Return (x, y) of the center of cell containing provided text 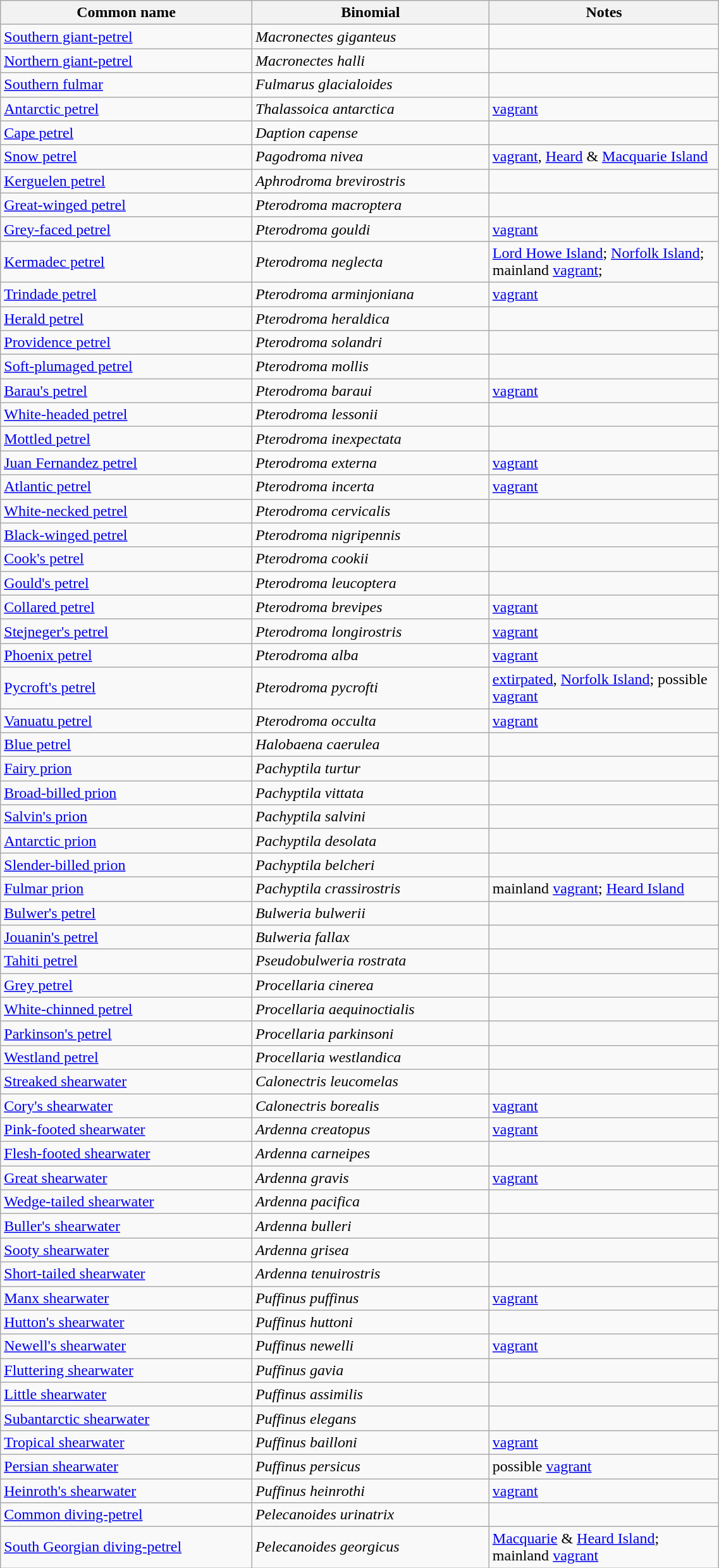
Collared petrel (126, 607)
Herald petrel (126, 318)
Aphrodroma brevirostris (371, 181)
Puffinus elegans (371, 1418)
vagrant, Heard & Macquarie Island (604, 157)
Procellaria westlandica (371, 1057)
Notes (604, 13)
Short-tailed shearwater (126, 1274)
Ardenna creatopus (371, 1130)
Pterodroma longirostris (371, 631)
Pachyptila vittata (371, 793)
Pachyptila salvini (371, 817)
Puffinus heinrothi (371, 1490)
Parkinson's petrel (126, 1033)
Great shearwater (126, 1178)
Northern giant-petrel (126, 61)
Pterodroma inexpectata (371, 439)
Macquarie & Heard Island; mainland vagrant (604, 1548)
Salvin's prion (126, 817)
South Georgian diving-petrel (126, 1548)
Pagodroma nivea (371, 157)
Pseudobulweria rostrata (371, 961)
Cory's shearwater (126, 1106)
Pachyptila turtur (371, 769)
Great-winged petrel (126, 205)
Stejneger's petrel (126, 631)
Newell's shearwater (126, 1346)
Pterodroma macroptera (371, 205)
Southern giant-petrel (126, 37)
Southern fulmar (126, 85)
Ardenna pacifica (371, 1202)
Pink-footed shearwater (126, 1130)
Pterodroma mollis (371, 367)
mainland vagrant; Heard Island (604, 889)
Barau's petrel (126, 391)
Blue petrel (126, 745)
Sooty shearwater (126, 1250)
Vanuatu petrel (126, 720)
Pterodroma leucoptera (371, 583)
Trindade petrel (126, 294)
Pterodroma externa (371, 463)
Puffinus puffinus (371, 1298)
Jouanin's petrel (126, 937)
Bulwer's petrel (126, 913)
Pterodroma solandri (371, 343)
Pachyptila crassirostris (371, 889)
Antarctic petrel (126, 109)
Puffinus persicus (371, 1466)
Puffinus huttoni (371, 1322)
Providence petrel (126, 343)
Pterodroma lessonii (371, 415)
Binomial (371, 13)
Atlantic petrel (126, 487)
Thalassoica antarctica (371, 109)
Flesh-footed shearwater (126, 1154)
Pterodroma incerta (371, 487)
Calonectris leucomelas (371, 1081)
Lord Howe Island; Norfolk Island; mainland vagrant; (604, 262)
Kermadec petrel (126, 262)
Calonectris borealis (371, 1106)
Manx shearwater (126, 1298)
Puffinus gavia (371, 1370)
Tropical shearwater (126, 1442)
Halobaena caerulea (371, 745)
Pterodroma baraui (371, 391)
Pterodroma brevipes (371, 607)
Daption capense (371, 133)
Snow petrel (126, 157)
Kerguelen petrel (126, 181)
Procellaria cinerea (371, 985)
Pterodroma arminjoniana (371, 294)
Bulweria fallax (371, 937)
Procellaria parkinsoni (371, 1033)
Procellaria aequinoctialis (371, 1009)
Fluttering shearwater (126, 1370)
Soft-plumaged petrel (126, 367)
Wedge-tailed shearwater (126, 1202)
Ardenna grisea (371, 1250)
Pachyptila belcheri (371, 865)
Fulmarus glacialoides (371, 85)
Pterodroma cookii (371, 559)
extirpated, Norfolk Island; possible vagrant (604, 688)
Ardenna bulleri (371, 1226)
Common diving-petrel (126, 1515)
Macronectes giganteus (371, 37)
Black-winged petrel (126, 535)
Antarctic prion (126, 841)
Cook's petrel (126, 559)
Ardenna gravis (371, 1178)
Pterodroma neglecta (371, 262)
Pelecanoides urinatrix (371, 1515)
Bulweria bulwerii (371, 913)
Subantarctic shearwater (126, 1418)
Pterodroma pycrofti (371, 688)
Fairy prion (126, 769)
Fulmar prion (126, 889)
White-chinned petrel (126, 1009)
Buller's shearwater (126, 1226)
Tahiti petrel (126, 961)
White-necked petrel (126, 511)
Cape petrel (126, 133)
Grey petrel (126, 985)
Ardenna tenuirostris (371, 1274)
Macronectes halli (371, 61)
White-headed petrel (126, 415)
Pterodroma gouldi (371, 229)
Ardenna carneipes (371, 1154)
Little shearwater (126, 1394)
Westland petrel (126, 1057)
Gould's petrel (126, 583)
Phoenix petrel (126, 655)
Hutton's shearwater (126, 1322)
Pelecanoides georgicus (371, 1548)
Pterodroma cervicalis (371, 511)
Pterodroma nigripennis (371, 535)
Pterodroma alba (371, 655)
Pachyptila desolata (371, 841)
Broad-billed prion (126, 793)
Puffinus assimilis (371, 1394)
Grey-faced petrel (126, 229)
Heinroth's shearwater (126, 1490)
Juan Fernandez petrel (126, 463)
Streaked shearwater (126, 1081)
Puffinus newelli (371, 1346)
Persian shearwater (126, 1466)
possible vagrant (604, 1466)
Mottled petrel (126, 439)
Common name (126, 13)
Pterodroma occulta (371, 720)
Pycroft's petrel (126, 688)
Puffinus bailloni (371, 1442)
Slender-billed prion (126, 865)
Pterodroma heraldica (371, 318)
